Provide the (x, y) coordinate of the cell's center where the given text is located.  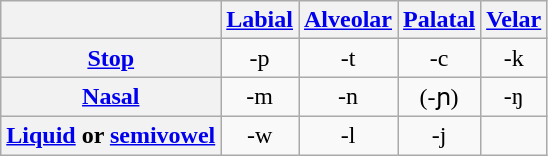
-c (440, 58)
-p (260, 58)
Labial (260, 20)
-t (348, 58)
Liquid or semivowel (111, 135)
-j (440, 135)
(-ɲ) (440, 97)
-m (260, 97)
-l (348, 135)
Alveolar (348, 20)
-w (260, 135)
-ŋ (514, 97)
Velar (514, 20)
-k (514, 58)
Palatal (440, 20)
Nasal (111, 97)
Stop (111, 58)
-n (348, 97)
